Pinpoint the cell where the given text exists, returning its [X, Y] midpoint coordinate. 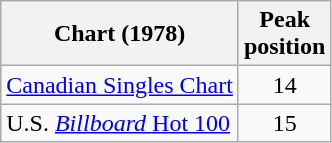
Peakposition [284, 34]
Chart (1978) [120, 34]
Canadian Singles Chart [120, 85]
14 [284, 85]
15 [284, 123]
U.S. Billboard Hot 100 [120, 123]
